Pinpoint the cell where the given text exists, returning its (X, Y) midpoint coordinate. 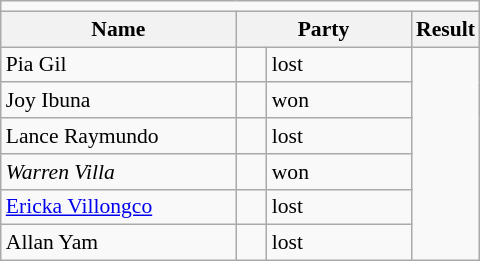
Lance Raymundo (118, 136)
Ericka Villongco (118, 207)
Allan Yam (118, 243)
Joy Ibuna (118, 101)
Party (324, 29)
Result (446, 29)
Warren Villa (118, 172)
Pia Gil (118, 65)
Name (118, 29)
